Locate the cell with the specified text and output its [X, Y] center coordinate. 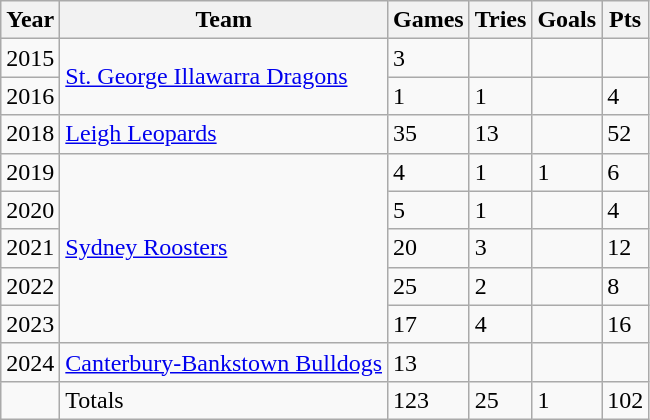
20 [429, 248]
8 [626, 286]
Leigh Leopards [224, 134]
102 [626, 400]
2019 [30, 172]
6 [626, 172]
2024 [30, 362]
Pts [626, 20]
Tries [500, 20]
16 [626, 324]
2015 [30, 58]
12 [626, 248]
35 [429, 134]
Year [30, 20]
2 [500, 286]
2022 [30, 286]
17 [429, 324]
52 [626, 134]
Games [429, 20]
Sydney Roosters [224, 248]
2021 [30, 248]
2018 [30, 134]
5 [429, 210]
St. George Illawarra Dragons [224, 77]
123 [429, 400]
Canterbury-Bankstown Bulldogs [224, 362]
Goals [567, 20]
2020 [30, 210]
Totals [224, 400]
2023 [30, 324]
2016 [30, 96]
Team [224, 20]
